Capture the cell that displays the provided text and extract its (x, y) central coordinate. 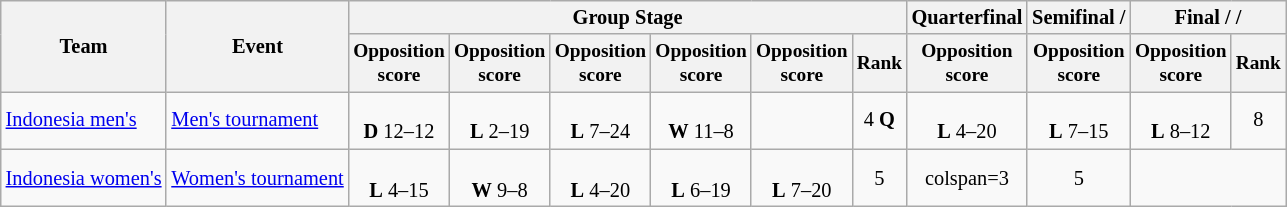
4 Q (879, 120)
Men's tournament (257, 120)
Quarterfinal (968, 17)
Women's tournament (257, 178)
colspan=3 (968, 178)
Team (84, 46)
Final / / (1208, 17)
L 8–12 (1180, 120)
L 7–24 (600, 120)
D 12–12 (400, 120)
W 11–8 (702, 120)
L 4–15 (400, 178)
Indonesia men's (84, 120)
L 7–20 (802, 178)
L 2–19 (500, 120)
Group Stage (628, 17)
8 (1258, 120)
Indonesia women's (84, 178)
L 6–19 (702, 178)
Event (257, 46)
W 9–8 (500, 178)
Semifinal / (1078, 17)
L 7–15 (1078, 120)
